Output the [X, Y] coordinate of the center of the cell containing the given text.  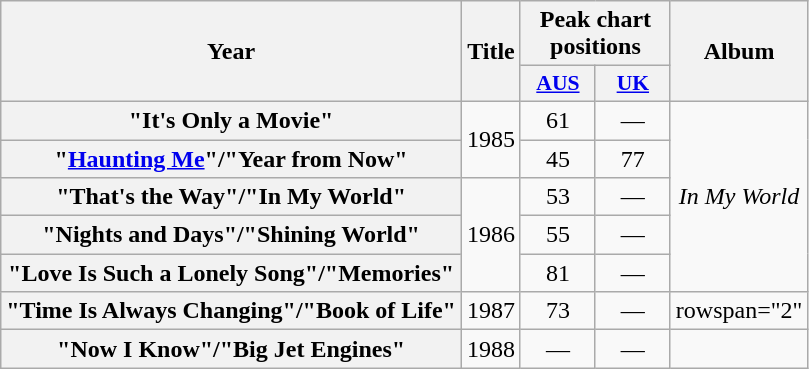
"It's Only a Movie" [232, 120]
Album [739, 52]
"Time Is Always Changing"/"Book of Life" [232, 311]
Title [490, 52]
"Haunting Me"/"Year from Now" [232, 159]
61 [558, 120]
73 [558, 311]
"Love Is Such a Lonely Song"/"Memories" [232, 273]
"Now I Know"/"Big Jet Engines" [232, 349]
53 [558, 197]
77 [632, 159]
"Nights and Days"/"Shining World" [232, 235]
1988 [490, 349]
1987 [490, 311]
Year [232, 52]
In My World [739, 196]
55 [558, 235]
rowspan="2" [739, 311]
1985 [490, 139]
45 [558, 159]
UK [632, 84]
1986 [490, 235]
81 [558, 273]
"That's the Way"/"In My World" [232, 197]
AUS [558, 84]
Peak chart positions [595, 34]
